Extract the [X, Y] coordinate from the center of the cell holding the provided text.  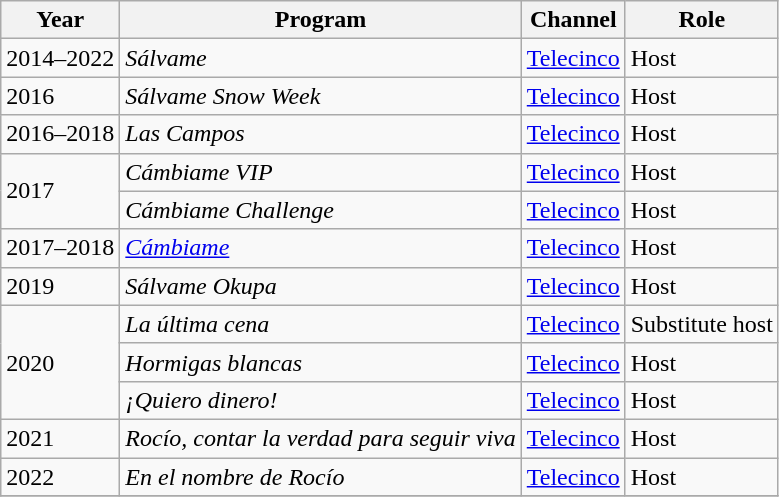
¡Quiero dinero! [320, 400]
Substitute host [702, 324]
2017–2018 [60, 248]
En el nombre de Rocío [320, 477]
2017 [60, 191]
Year [60, 20]
Channel [573, 20]
2016 [60, 96]
Sálvame Snow Week [320, 96]
Rocío, contar la verdad para seguir viva [320, 438]
2019 [60, 286]
Cámbiame Challenge [320, 210]
Las Campos [320, 134]
Program [320, 20]
Cámbiame [320, 248]
Sálvame Okupa [320, 286]
2022 [60, 477]
2016–2018 [60, 134]
Sálvame [320, 58]
La última cena [320, 324]
2014–2022 [60, 58]
Role [702, 20]
2020 [60, 362]
Cámbiame VIP [320, 172]
2021 [60, 438]
Hormigas blancas [320, 362]
